Identify which cell holds the provided text, then report its (x, y) central coordinate. 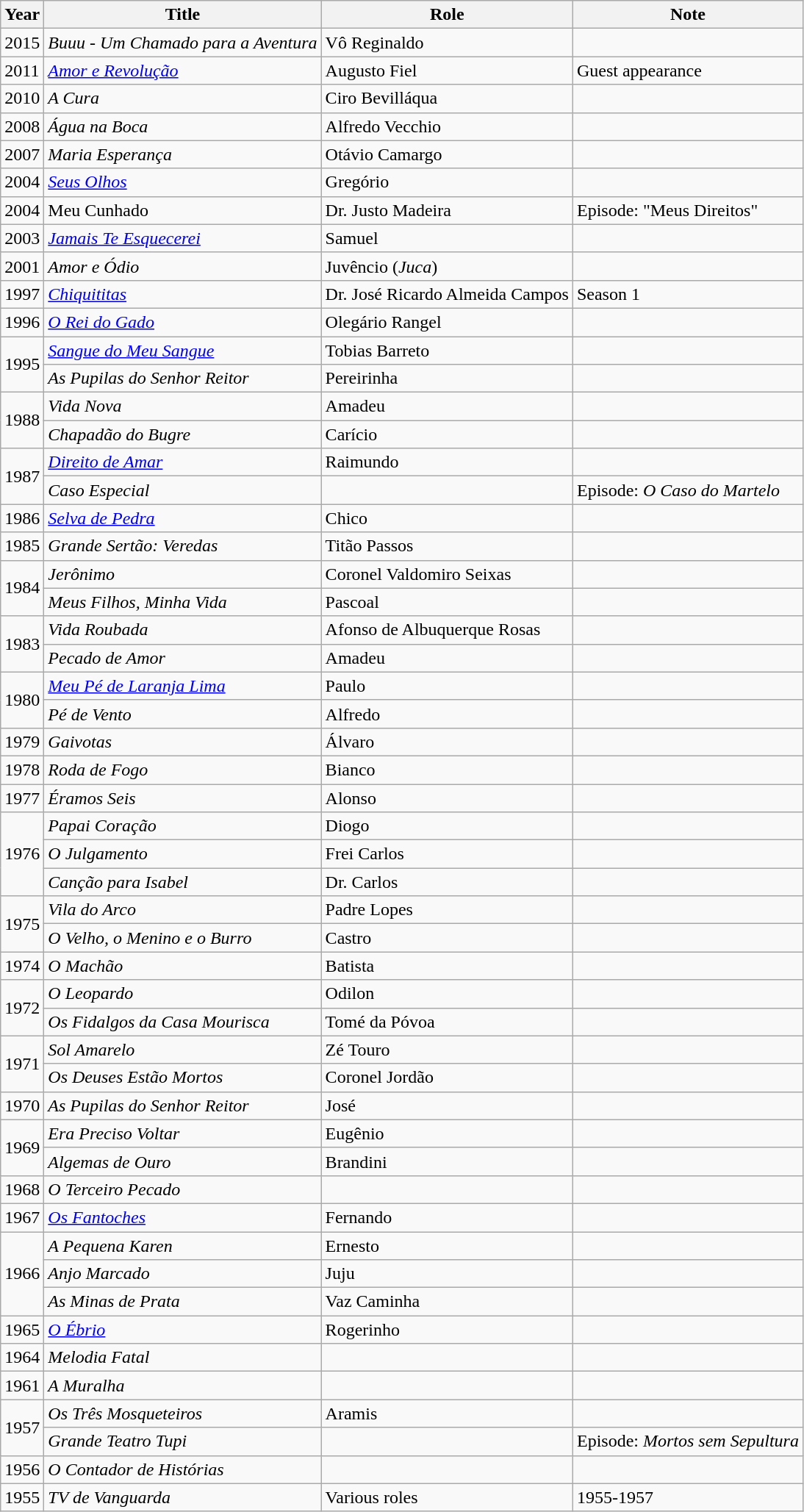
1985 (22, 546)
Alfredo (447, 714)
Paulo (447, 686)
Algemas de Ouro (182, 1161)
1974 (22, 966)
1970 (22, 1106)
1977 (22, 798)
Era Preciso Voltar (182, 1133)
Coronel Valdomiro Seixas (447, 574)
Ernesto (447, 1246)
Vida Roubada (182, 630)
Tobias Barreto (447, 351)
Eugênio (447, 1133)
Amor e Revolução (182, 71)
O Ébrio (182, 1330)
Jerônimo (182, 574)
Vida Nova (182, 406)
1972 (22, 1008)
O Machão (182, 966)
O Julgamento (182, 854)
1955 (22, 1497)
TV de Vanguarda (182, 1497)
Direito de Amar (182, 462)
Amor e Ódio (182, 266)
O Leopardo (182, 994)
Pascoal (447, 602)
O Contador de Histórias (182, 1469)
O Rei do Gado (182, 322)
1964 (22, 1358)
A Cura (182, 98)
Rogerinho (447, 1330)
Roda de Fogo (182, 770)
Meu Pé de Laranja Lima (182, 686)
O Terceiro Pecado (182, 1189)
Olegário Rangel (447, 322)
Meu Cunhado (182, 210)
Vaz Caminha (447, 1302)
1976 (22, 854)
O Velho, o Menino e o Burro (182, 938)
Chapadão do Bugre (182, 434)
Vila do Arco (182, 910)
Sol Amarelo (182, 1050)
Dr. José Ricardo Almeida Campos (447, 294)
1967 (22, 1217)
2015 (22, 43)
2003 (22, 238)
Juvêncio (Juca) (447, 266)
Pereirinha (447, 379)
Papai Coração (182, 826)
Álvaro (447, 742)
1968 (22, 1189)
1984 (22, 588)
Caso Especial (182, 490)
1978 (22, 770)
Seus Olhos (182, 182)
Éramos Seis (182, 798)
Samuel (447, 238)
1987 (22, 476)
Role (447, 15)
Various roles (447, 1497)
1961 (22, 1386)
Alonso (447, 798)
Coronel Jordão (447, 1078)
Batista (447, 966)
1988 (22, 420)
Otávio Camargo (447, 154)
1969 (22, 1147)
Note (688, 15)
Raimundo (447, 462)
2007 (22, 154)
1997 (22, 294)
1986 (22, 518)
Diogo (447, 826)
Episode: O Caso do Martelo (688, 490)
Vô Reginaldo (447, 43)
Água na Boca (182, 126)
Jamais Te Esquecerei (182, 238)
Os Três Mosqueteiros (182, 1414)
1955-1957 (688, 1497)
1956 (22, 1469)
Chico (447, 518)
Ciro Bevilláqua (447, 98)
1965 (22, 1330)
Os Deuses Estão Mortos (182, 1078)
Title (182, 15)
Season 1 (688, 294)
Afonso de Albuquerque Rosas (447, 630)
A Pequena Karen (182, 1246)
Padre Lopes (447, 910)
Pé de Vento (182, 714)
Grande Sertão: Veredas (182, 546)
Odilon (447, 994)
Bianco (447, 770)
Dr. Carlos (447, 882)
Gregório (447, 182)
Zé Touro (447, 1050)
Buuu - Um Chamado para a Aventura (182, 43)
1980 (22, 700)
Pecado de Amor (182, 658)
A Muralha (182, 1386)
Alfredo Vecchio (447, 126)
Frei Carlos (447, 854)
Castro (447, 938)
Aramis (447, 1414)
1971 (22, 1064)
Fernando (447, 1217)
Brandini (447, 1161)
Chiquititas (182, 294)
Tomé da Póvoa (447, 1022)
Melodia Fatal (182, 1358)
Canção para Isabel (182, 882)
Augusto Fiel (447, 71)
1996 (22, 322)
1979 (22, 742)
Anjo Marcado (182, 1274)
1995 (22, 365)
1957 (22, 1427)
2011 (22, 71)
1983 (22, 644)
Carício (447, 434)
1966 (22, 1274)
2001 (22, 266)
Os Fidalgos da Casa Mourisca (182, 1022)
José (447, 1106)
1975 (22, 924)
Gaivotas (182, 742)
Maria Esperança (182, 154)
Year (22, 15)
Grande Teatro Tupi (182, 1441)
2008 (22, 126)
Guest appearance (688, 71)
2010 (22, 98)
Juju (447, 1274)
Episode: Mortos sem Sepultura (688, 1441)
Dr. Justo Madeira (447, 210)
Os Fantoches (182, 1217)
Meus Filhos, Minha Vida (182, 602)
Episode: "Meus Direitos" (688, 210)
Selva de Pedra (182, 518)
Sangue do Meu Sangue (182, 351)
Titão Passos (447, 546)
As Minas de Prata (182, 1302)
